Scan for the cell matching the given text and deliver its [X, Y] coordinate at center. 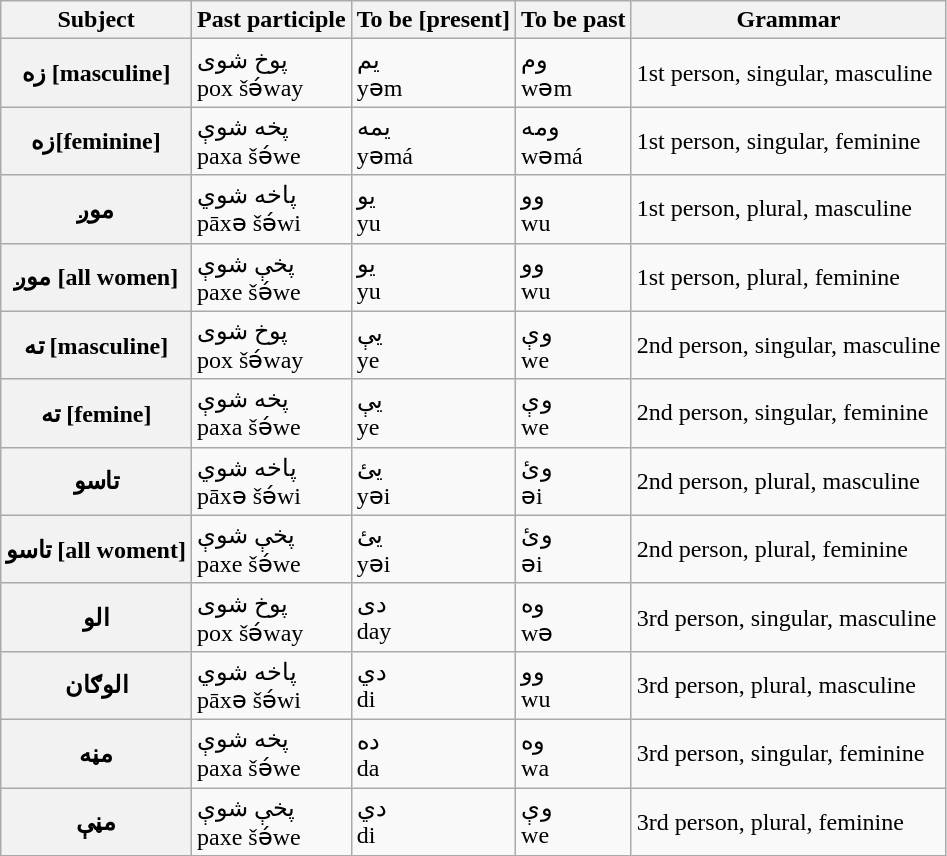
تاسو [96, 481]
2nd person, singular, masculine [788, 345]
Past participle [271, 20]
2nd person, plural, masculine [788, 481]
Grammar [788, 20]
1st person, plural, masculine [788, 209]
دیday [433, 617]
3rd person, singular, feminine [788, 753]
3rd person, plural, masculine [788, 685]
يمهyəmá [433, 141]
الو [96, 617]
موږ [96, 209]
موږ [all women] [96, 277]
مڼه [96, 753]
وهwa [574, 753]
زه[feminine] [96, 141]
يمyəm [433, 73]
الوګان [96, 685]
3rd person, singular, masculine [788, 617]
وهwə [574, 617]
To be [present] [433, 20]
دهda [433, 753]
ته [femine] [96, 413]
1st person, plural, feminine [788, 277]
1st person, singular, feminine [788, 141]
ومwəm [574, 73]
تاسو [all woment] [96, 549]
ومهwəmá [574, 141]
3rd person, plural, feminine [788, 822]
ته [masculine] [96, 345]
مڼې [96, 822]
Subject [96, 20]
To be past [574, 20]
2nd person, plural, feminine [788, 549]
2nd person, singular, feminine [788, 413]
زه [masculine] [96, 73]
1st person, singular, masculine [788, 73]
